Extract the (x, y) coordinate from the center of the cell holding the provided text.  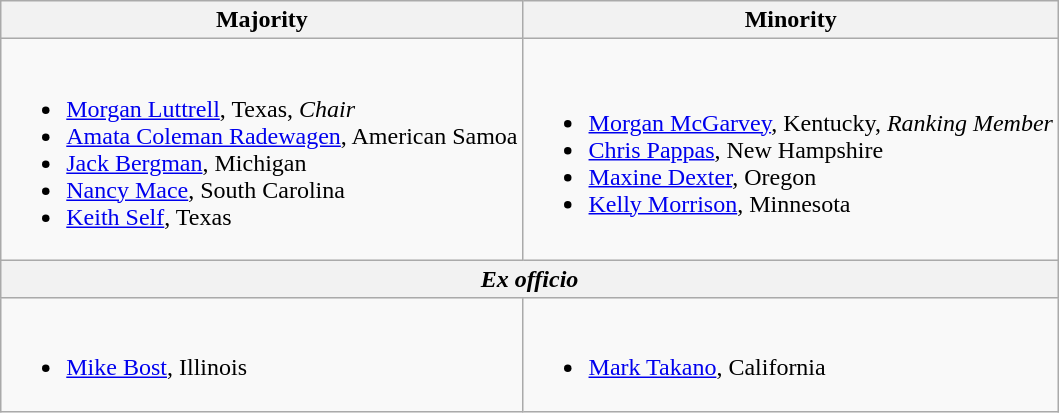
Ex officio (530, 279)
Mark Takano, California (790, 354)
Mike Bost, Illinois (262, 354)
Minority (790, 20)
Morgan McGarvey, Kentucky, Ranking MemberChris Pappas, New HampshireMaxine Dexter, OregonKelly Morrison, Minnesota (790, 150)
Majority (262, 20)
Morgan Luttrell, Texas, ChairAmata Coleman Radewagen, American SamoaJack Bergman, MichiganNancy Mace, South CarolinaKeith Self, Texas (262, 150)
